Capture the cell that displays the provided text and extract its (X, Y) central coordinate. 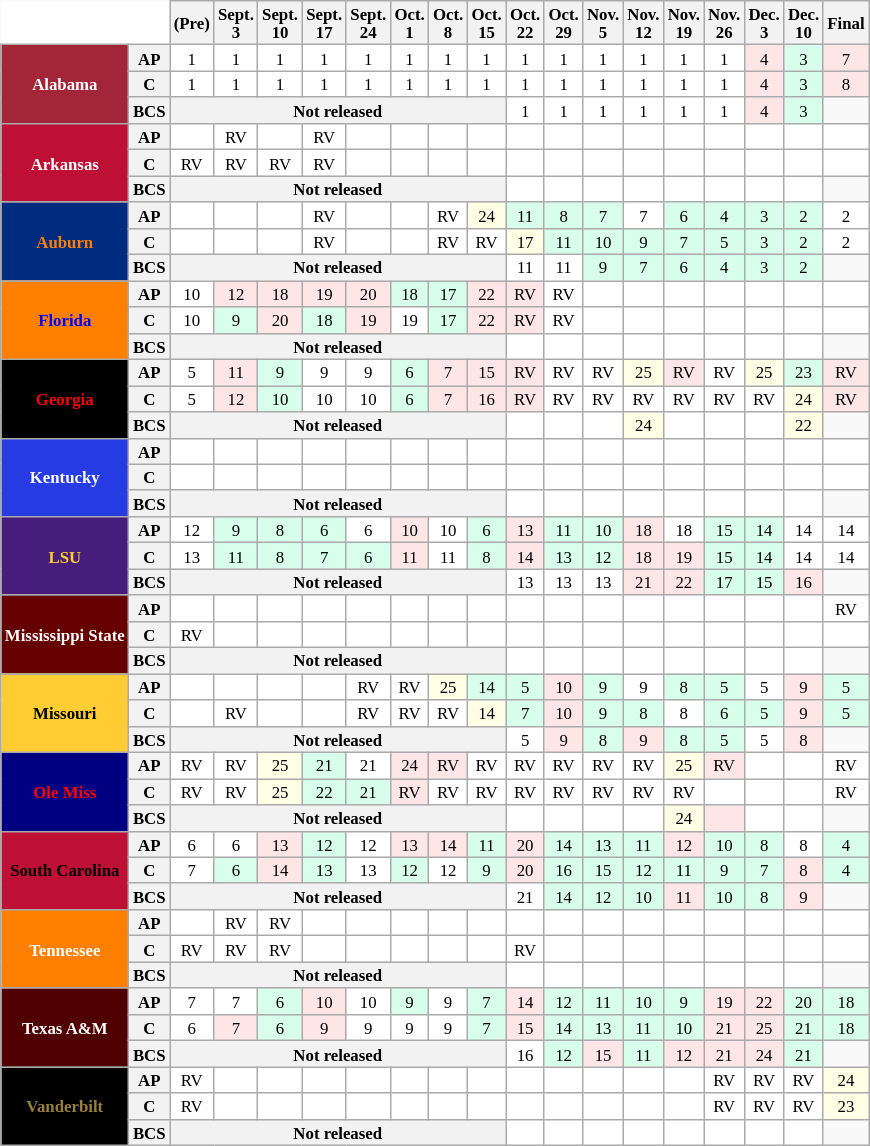
Oct.29 (564, 23)
Oct.15 (486, 23)
Alabama (65, 84)
Sept.24 (368, 23)
(Pre) (192, 23)
Texas A&M (65, 1028)
Nov.19 (684, 23)
Ole Miss (65, 792)
Georgia (65, 400)
Oct.22 (526, 23)
Nov.26 (724, 23)
Sept.17 (324, 23)
Missouri (65, 714)
Nov.12 (643, 23)
Florida (65, 320)
Sept.3 (236, 23)
Oct.1 (410, 23)
Dec. 10 (804, 23)
Tennessee (65, 950)
Vanderbilt (65, 1106)
LSU (65, 556)
Nov.5 (603, 23)
Kentucky (65, 478)
Oct.8 (448, 23)
South Carolina (65, 870)
Dec.3 (764, 23)
Mississippi State (65, 634)
Arkansas (65, 164)
Final (846, 23)
Sept.10 (280, 23)
Auburn (65, 242)
